Output the (x, y) coordinate of the center of the cell containing the given text.  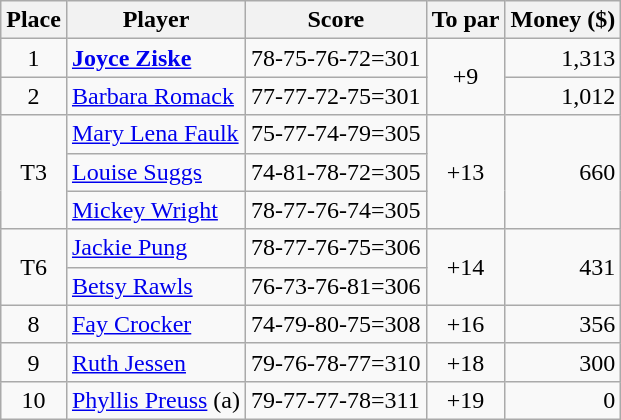
79-77-77-78=311 (336, 400)
78-77-76-74=305 (336, 210)
+9 (466, 77)
+13 (466, 172)
T6 (34, 267)
Fay Crocker (156, 324)
Ruth Jessen (156, 362)
74-79-80-75=308 (336, 324)
78-77-76-75=306 (336, 248)
74-81-78-72=305 (336, 172)
8 (34, 324)
75-77-74-79=305 (336, 134)
Betsy Rawls (156, 286)
Barbara Romack (156, 96)
Place (34, 20)
10 (34, 400)
431 (563, 267)
Money ($) (563, 20)
660 (563, 172)
Score (336, 20)
76-73-76-81=306 (336, 286)
T3 (34, 172)
79-76-78-77=310 (336, 362)
+18 (466, 362)
To par (466, 20)
1 (34, 58)
Mickey Wright (156, 210)
356 (563, 324)
78-75-76-72=301 (336, 58)
77-77-72-75=301 (336, 96)
0 (563, 400)
+19 (466, 400)
2 (34, 96)
1,313 (563, 58)
Jackie Pung (156, 248)
1,012 (563, 96)
Louise Suggs (156, 172)
+16 (466, 324)
9 (34, 362)
Joyce Ziske (156, 58)
Player (156, 20)
Phyllis Preuss (a) (156, 400)
300 (563, 362)
Mary Lena Faulk (156, 134)
+14 (466, 267)
